Output the [x, y] coordinate of the center of the cell containing the given text.  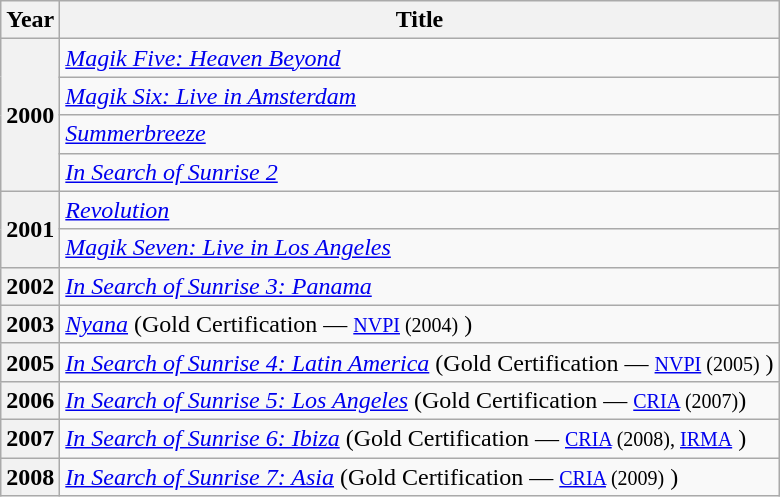
In Search of Sunrise 3: Panama [420, 286]
2008 [30, 477]
Magik Six: Live in Amsterdam [420, 96]
In Search of Sunrise 7: Asia (Gold Certification — CRIA (2009) ) [420, 477]
2003 [30, 324]
Revolution [420, 210]
2000 [30, 115]
In Search of Sunrise 5: Los Angeles (Gold Certification — CRIA (2007)) [420, 400]
Magik Five: Heaven Beyond [420, 58]
Summerbreeze [420, 134]
2007 [30, 438]
In Search of Sunrise 4: Latin America (Gold Certification — NVPI (2005) ) [420, 362]
Year [30, 20]
2005 [30, 362]
In Search of Sunrise 2 [420, 172]
In Search of Sunrise 6: Ibiza (Gold Certification — CRIA (2008), IRMA ) [420, 438]
Magik Seven: Live in Los Angeles [420, 248]
2002 [30, 286]
Title [420, 20]
Nyana (Gold Certification — NVPI (2004) ) [420, 324]
2006 [30, 400]
2001 [30, 229]
